Capture the cell that displays the provided text and extract its (x, y) central coordinate. 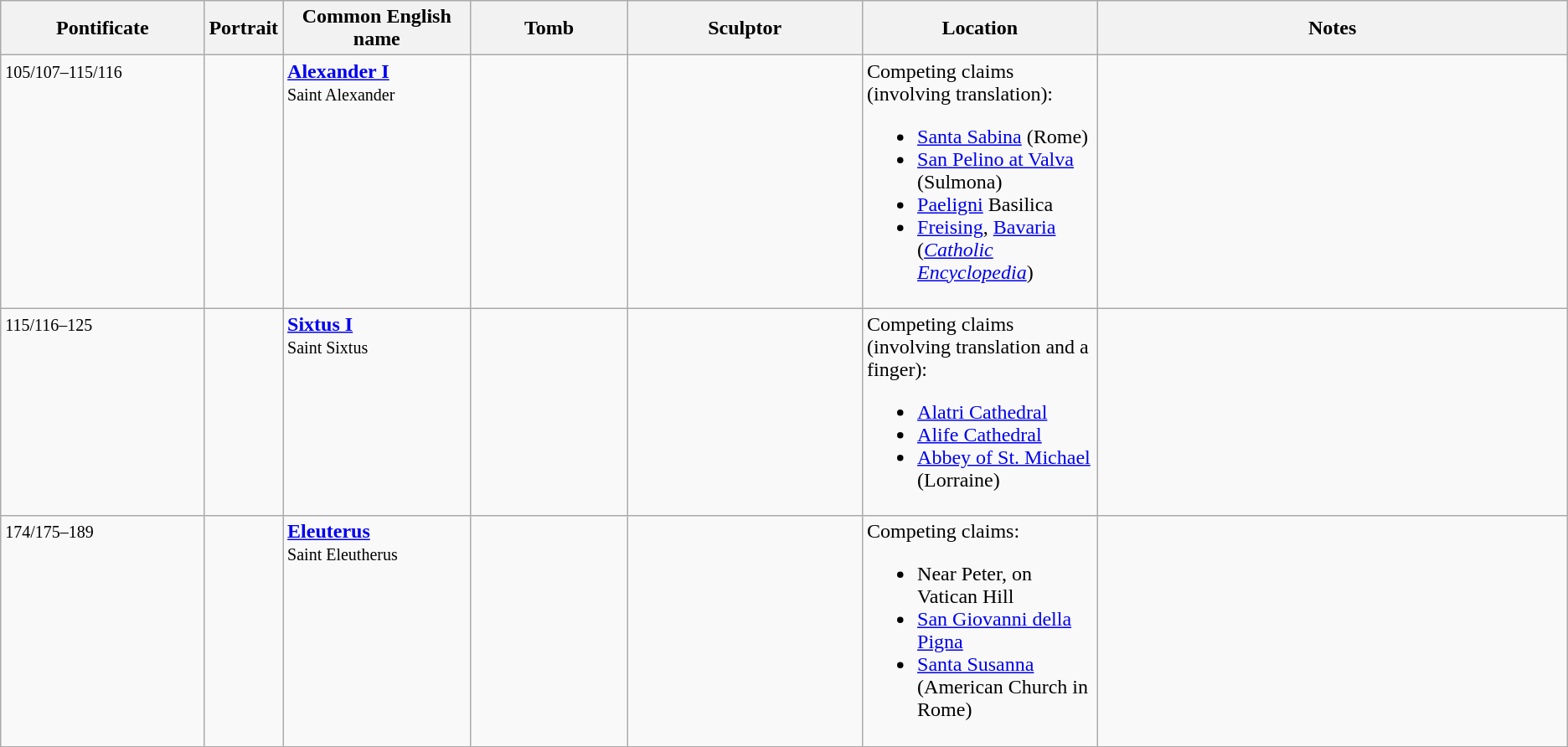
105/107–115/116 (102, 182)
Location (980, 28)
Portrait (244, 28)
Competing claims (involving translation and a finger):Alatri CathedralAlife CathedralAbbey of St. Michael (Lorraine) (980, 412)
Sixtus ISaint Sixtus (377, 412)
Competing claims:Near Peter, on Vatican HillSan Giovanni della PignaSanta Susanna (American Church in Rome) (980, 631)
174/175–189 (102, 631)
Competing claims (involving translation):Santa Sabina (Rome)San Pelino at Valva (Sulmona)Paeligni BasilicaFreising, Bavaria (Catholic Encyclopedia) (980, 182)
Tomb (549, 28)
Sculptor (745, 28)
Pontificate (102, 28)
115/116–125 (102, 412)
Common English name (377, 28)
Alexander ISaint Alexander (377, 182)
Notes (1332, 28)
EleuterusSaint Eleutherus (377, 631)
